Find where the given text appears and provide that cell's center as [X, Y] coordinate. 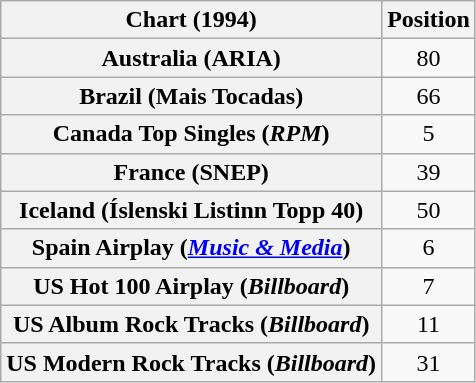
US Hot 100 Airplay (Billboard) [192, 286]
US Album Rock Tracks (Billboard) [192, 324]
39 [429, 172]
Iceland (Íslenski Listinn Topp 40) [192, 210]
7 [429, 286]
Brazil (Mais Tocadas) [192, 96]
France (SNEP) [192, 172]
11 [429, 324]
Canada Top Singles (RPM) [192, 134]
5 [429, 134]
31 [429, 362]
US Modern Rock Tracks (Billboard) [192, 362]
66 [429, 96]
50 [429, 210]
Spain Airplay (Music & Media) [192, 248]
80 [429, 58]
Chart (1994) [192, 20]
6 [429, 248]
Position [429, 20]
Australia (ARIA) [192, 58]
